Pinpoint the cell where the given text exists, returning its [x, y] midpoint coordinate. 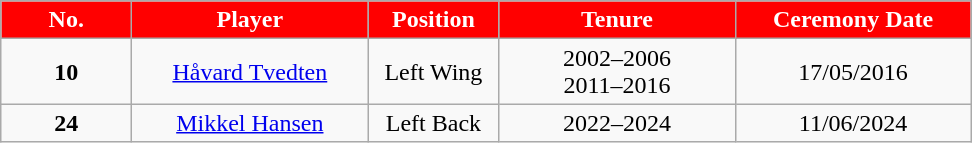
11/06/2024 [853, 123]
2022–2024 [617, 123]
Tenure [617, 20]
10 [66, 72]
17/05/2016 [853, 72]
Håvard Tvedten [250, 72]
Left Wing [434, 72]
No. [66, 20]
Player [250, 20]
24 [66, 123]
Position [434, 20]
Mikkel Hansen [250, 123]
Left Back [434, 123]
2002–20062011–2016 [617, 72]
Ceremony Date [853, 20]
